Identify which cell holds the provided text, then report its [x, y] central coordinate. 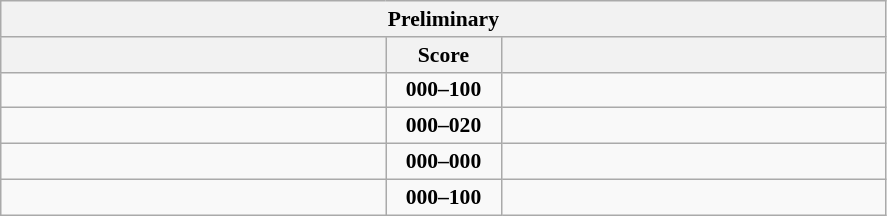
000–020 [444, 126]
Score [444, 55]
Preliminary [444, 19]
000–000 [444, 162]
